Output the [x, y] coordinate of the center of the cell containing the given text.  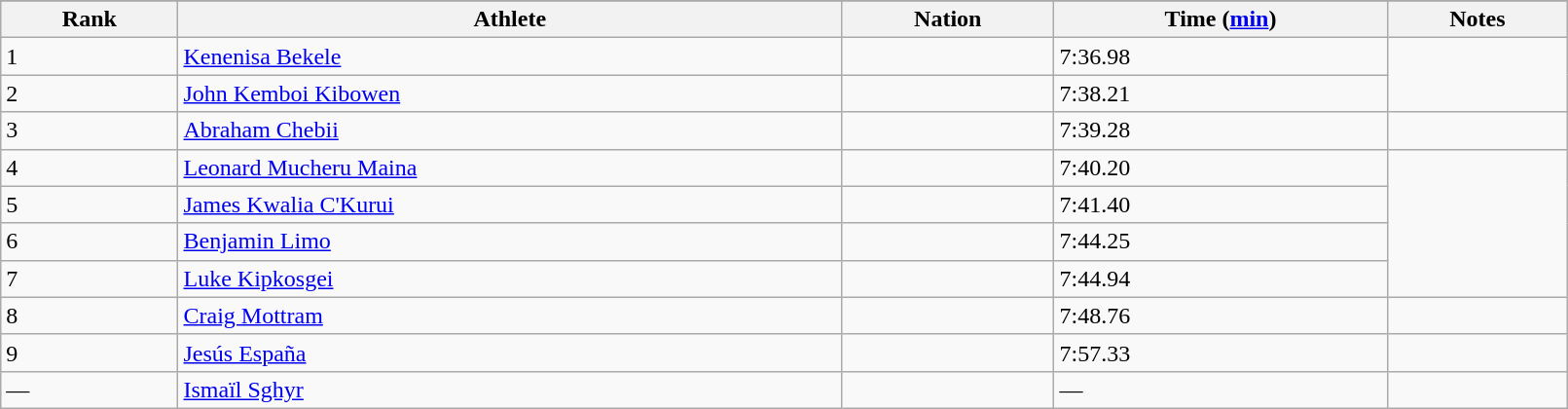
6 [90, 242]
James Kwalia C'Kurui [510, 204]
7 [90, 279]
Kenenisa Bekele [510, 56]
7:41.40 [1221, 204]
7:44.94 [1221, 279]
4 [90, 167]
Jesús España [510, 353]
7:48.76 [1221, 316]
7:36.98 [1221, 56]
Luke Kipkosgei [510, 279]
7:39.28 [1221, 130]
Leonard Mucheru Maina [510, 167]
7:38.21 [1221, 93]
5 [90, 204]
Benjamin Limo [510, 242]
3 [90, 130]
Craig Mottram [510, 316]
7:57.33 [1221, 353]
Nation [948, 19]
Notes [1477, 19]
Rank [90, 19]
Abraham Chebii [510, 130]
Athlete [510, 19]
9 [90, 353]
1 [90, 56]
8 [90, 316]
John Kemboi Kibowen [510, 93]
7:40.20 [1221, 167]
7:44.25 [1221, 242]
2 [90, 93]
Ismaïl Sghyr [510, 390]
Time (min) [1221, 19]
